Determine the (x, y) coordinate at the center of the cell enclosing the given text.  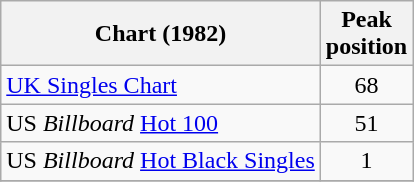
US Billboard Hot Black Singles (161, 161)
UK Singles Chart (161, 85)
Peakposition (366, 34)
68 (366, 85)
1 (366, 161)
US Billboard Hot 100 (161, 123)
Chart (1982) (161, 34)
51 (366, 123)
